Search for the cell housing the specified text and yield its [X, Y] center coordinate. 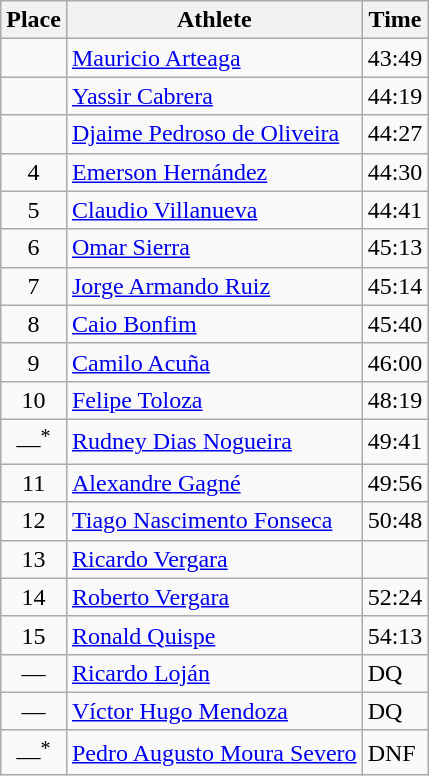
44:41 [395, 210]
Víctor Hugo Mendoza [214, 711]
Ricardo Loján [214, 673]
7 [34, 286]
49:56 [395, 483]
Time [395, 20]
Camilo Acuña [214, 362]
Roberto Vergara [214, 597]
10 [34, 400]
Djaime Pedroso de Oliveira [214, 134]
Pedro Augusto Moura Severo [214, 752]
50:48 [395, 521]
Yassir Cabrera [214, 96]
Rudney Dias Nogueira [214, 442]
6 [34, 248]
49:41 [395, 442]
13 [34, 559]
15 [34, 635]
Emerson Hernández [214, 172]
44:27 [395, 134]
Claudio Villanueva [214, 210]
Jorge Armando Ruiz [214, 286]
Caio Bonfim [214, 324]
Athlete [214, 20]
9 [34, 362]
45:13 [395, 248]
Ronald Quispe [214, 635]
46:00 [395, 362]
Felipe Toloza [214, 400]
45:14 [395, 286]
Mauricio Arteaga [214, 58]
Omar Sierra [214, 248]
12 [34, 521]
DNF [395, 752]
48:19 [395, 400]
4 [34, 172]
54:13 [395, 635]
52:24 [395, 597]
45:40 [395, 324]
Tiago Nascimento Fonseca [214, 521]
14 [34, 597]
Place [34, 20]
44:30 [395, 172]
Ricardo Vergara [214, 559]
11 [34, 483]
5 [34, 210]
44:19 [395, 96]
Alexandre Gagné [214, 483]
43:49 [395, 58]
8 [34, 324]
